Identify which cell holds the provided text, then report its (X, Y) central coordinate. 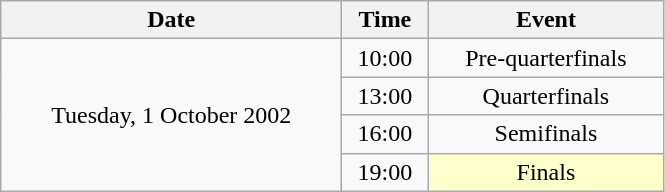
Pre-quarterfinals (546, 58)
10:00 (385, 58)
13:00 (385, 96)
Date (172, 20)
Quarterfinals (546, 96)
Event (546, 20)
Semifinals (546, 134)
19:00 (385, 172)
Tuesday, 1 October 2002 (172, 115)
Time (385, 20)
Finals (546, 172)
16:00 (385, 134)
